Return (x, y) of the center of cell containing provided text 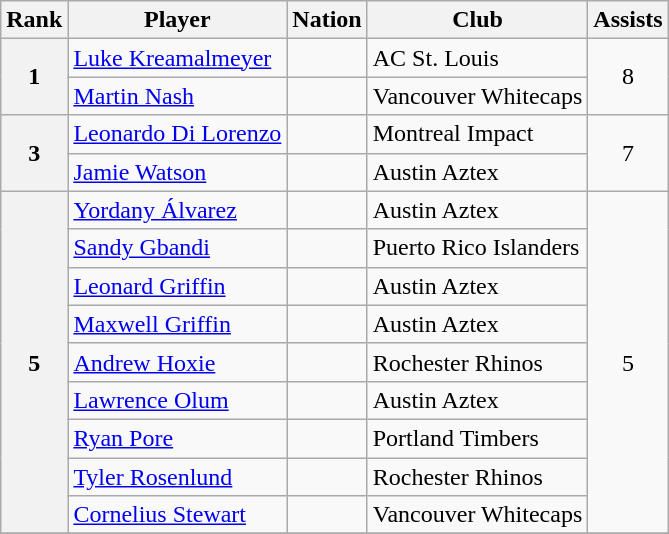
Martin Nash (178, 96)
8 (628, 77)
Sandy Gbandi (178, 248)
Nation (327, 20)
Luke Kreamalmeyer (178, 58)
AC St. Louis (478, 58)
Montreal Impact (478, 134)
Leonardo Di Lorenzo (178, 134)
Yordany Álvarez (178, 210)
Portland Timbers (478, 438)
Leonard Griffin (178, 286)
Tyler Rosenlund (178, 477)
Player (178, 20)
Puerto Rico Islanders (478, 248)
Andrew Hoxie (178, 362)
3 (34, 153)
Assists (628, 20)
Cornelius Stewart (178, 515)
Club (478, 20)
Ryan Pore (178, 438)
1 (34, 77)
Rank (34, 20)
Jamie Watson (178, 172)
7 (628, 153)
Maxwell Griffin (178, 324)
Lawrence Olum (178, 400)
